Locate the cell with the specified text and output its (X, Y) center coordinate. 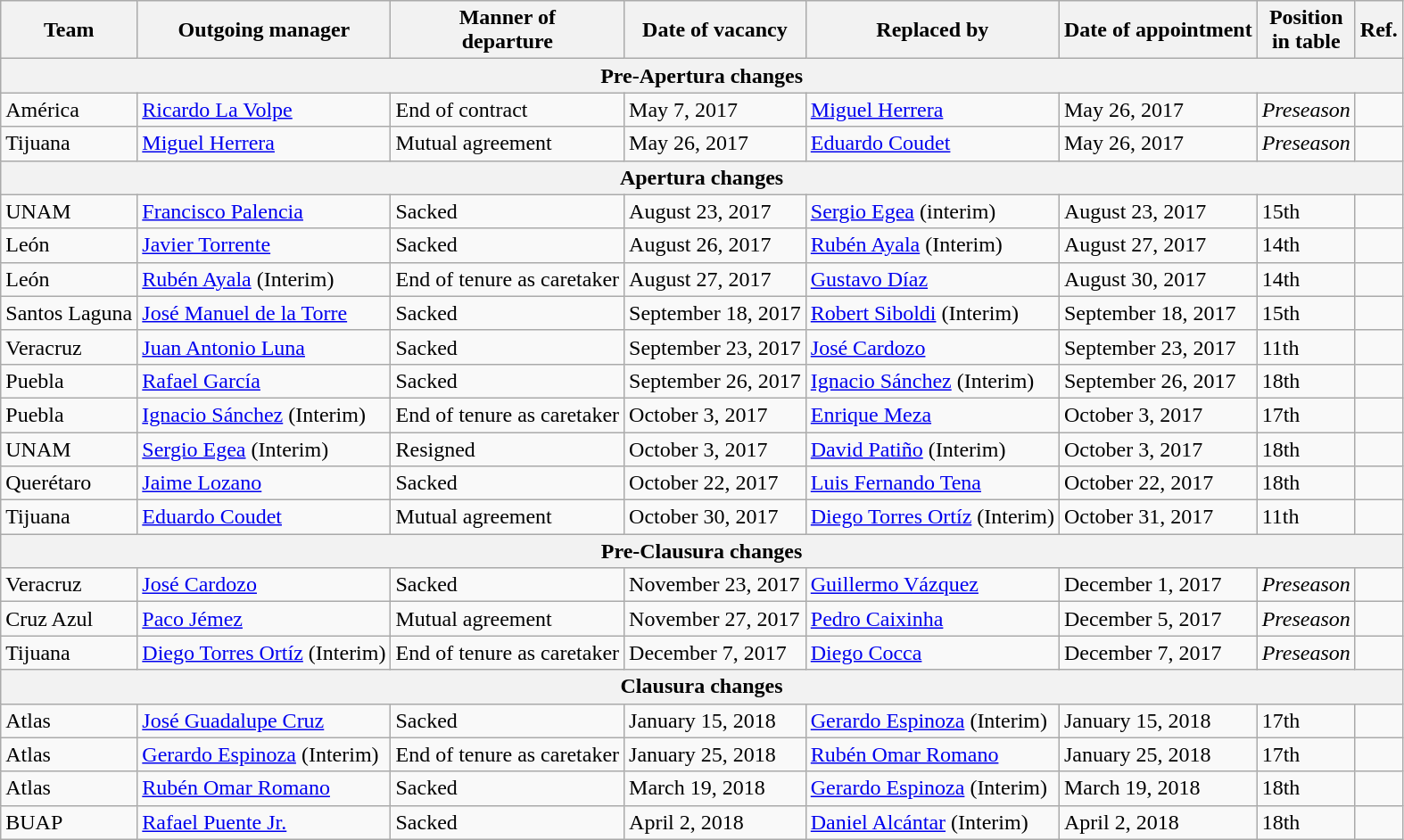
Rafael García (264, 381)
Robert Siboldi (Interim) (932, 313)
November 23, 2017 (715, 585)
Francisco Palencia (264, 211)
Cruz Azul (70, 619)
Outgoing manager (264, 30)
Date of vacancy (715, 30)
October 31, 2017 (1158, 517)
December 5, 2017 (1158, 619)
Date of appointment (1158, 30)
May 7, 2017 (715, 110)
Manner of departure (508, 30)
End of contract (508, 110)
August 30, 2017 (1158, 279)
Team (70, 30)
Sergio Egea (Interim) (264, 449)
Javier Torrente (264, 245)
Santos Laguna (70, 313)
Clausura changes (702, 687)
Apertura changes (702, 177)
December 1, 2017 (1158, 585)
Ricardo La Volpe (264, 110)
Rafael Puente Jr. (264, 822)
Diego Cocca (932, 653)
Sergio Egea (interim) (932, 211)
América (70, 110)
Querétaro (70, 483)
Resigned (508, 449)
Pedro Caixinha (932, 619)
Daniel Alcántar (Interim) (932, 822)
José Manuel de la Torre (264, 313)
Ref. (1379, 30)
October 30, 2017 (715, 517)
Replaced by (932, 30)
Pre-Apertura changes (702, 76)
BUAP (70, 822)
Luis Fernando Tena (932, 483)
August 26, 2017 (715, 245)
Position in table (1306, 30)
José Guadalupe Cruz (264, 721)
Jaime Lozano (264, 483)
Enrique Meza (932, 415)
Paco Jémez (264, 619)
Juan Antonio Luna (264, 347)
Guillermo Vázquez (932, 585)
Pre-Clausura changes (702, 551)
November 27, 2017 (715, 619)
David Patiño (Interim) (932, 449)
Gustavo Díaz (932, 279)
